Scan for the cell matching the given text and deliver its [x, y] coordinate at center. 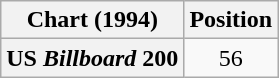
56 [231, 58]
US Billboard 200 [92, 58]
Position [231, 20]
Chart (1994) [92, 20]
